Capture the cell that displays the provided text and extract its [X, Y] central coordinate. 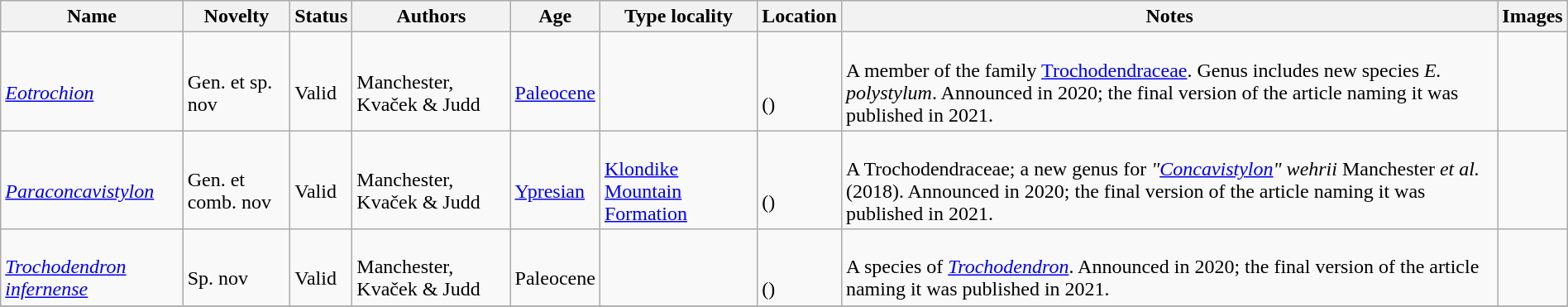
Sp. nov [237, 267]
Notes [1169, 17]
Type locality [678, 17]
Images [1532, 17]
Age [555, 17]
Paraconcavistylon [92, 180]
A species of Trochodendron. Announced in 2020; the final version of the article naming it was published in 2021. [1169, 267]
Location [800, 17]
Gen. et comb. nov [237, 180]
Status [321, 17]
Authors [432, 17]
Novelty [237, 17]
Ypresian [555, 180]
Name [92, 17]
Klondike Mountain Formation [678, 180]
Eotrochion [92, 81]
Trochodendron infernense [92, 267]
Gen. et sp. nov [237, 81]
